From the cell containing the given text, extract its center point as [X, Y] coordinate. 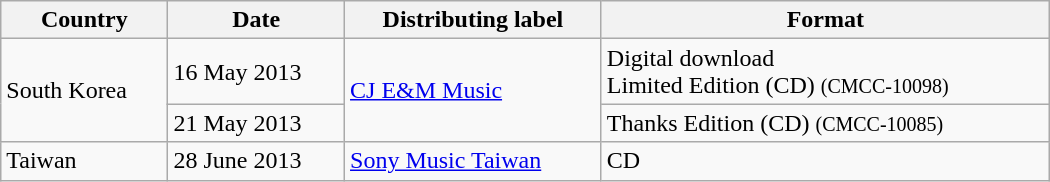
Taiwan [84, 161]
28 June 2013 [256, 161]
Country [84, 20]
South Korea [84, 90]
Distributing label [474, 20]
CJ E&M Music [474, 90]
16 May 2013 [256, 72]
Thanks Edition (CD) (CMCC-10085) [825, 123]
Digital downloadLimited Edition (CD) (CMCC-10098) [825, 72]
Date [256, 20]
Format [825, 20]
21 May 2013 [256, 123]
CD [825, 161]
Sony Music Taiwan [474, 161]
